For the text-containing cell, return its midpoint in [x, y] coordinate format. 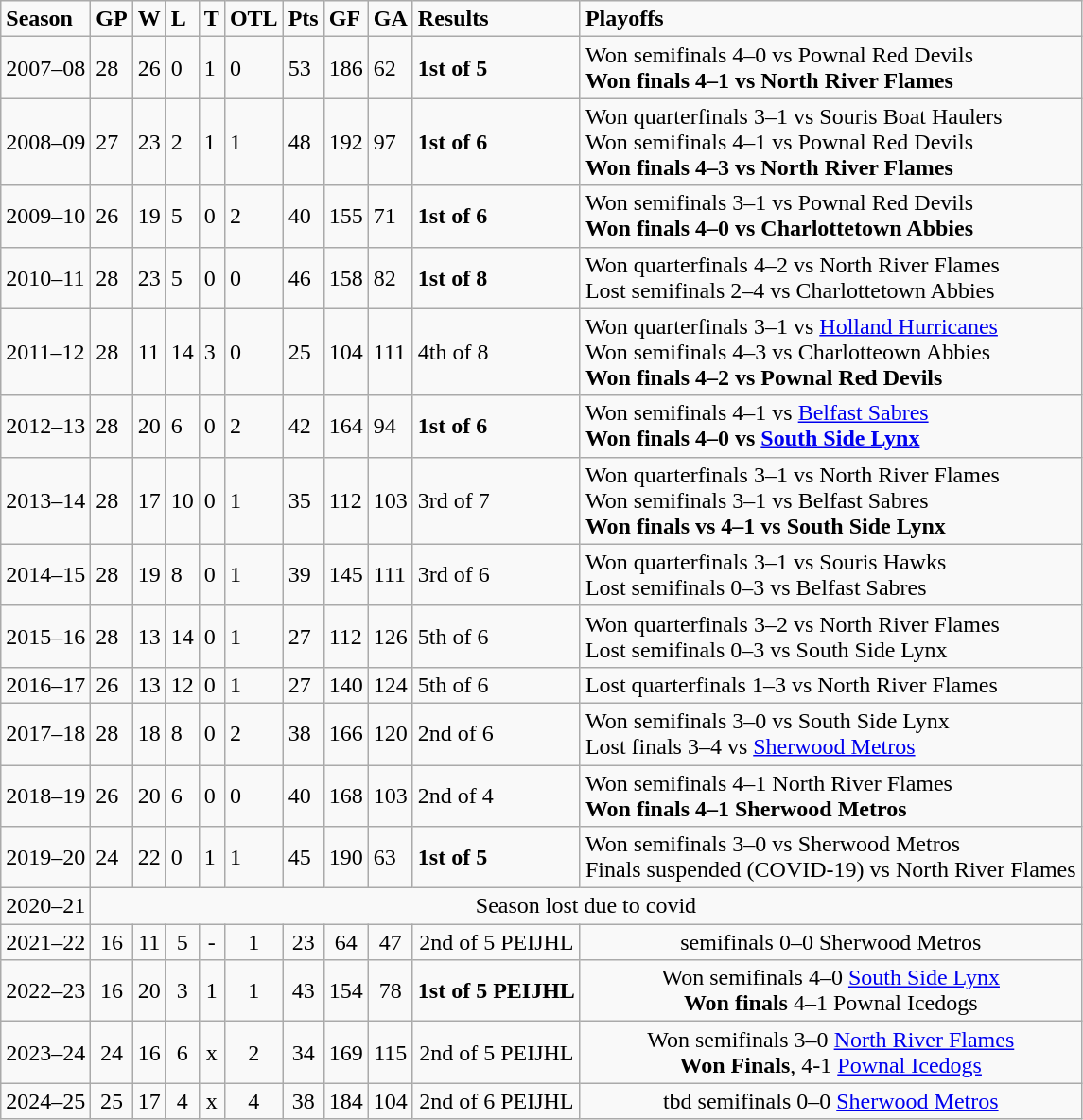
Won semifinals 3–1 vs Pownal Red DevilsWon finals 4–0 vs Charlottetown Abbies [830, 216]
2023–24 [45, 1052]
3rd of 7 [496, 500]
155 [346, 216]
T [212, 19]
Won semifinals 4–0 South Side LynxWon finals 4–1 Pownal Icedogs [830, 991]
Won quarterfinals 3–1 vs North River FlamesWon semifinals 3–1 vs Belfast SabresWon finals vs 4–1 vs South Side Lynx [830, 500]
115 [390, 1052]
tbd semifinals 0–0 Sherwood Metros [830, 1101]
64 [346, 942]
145 [346, 575]
22 [149, 857]
2012–13 [45, 426]
2007–08 [45, 68]
2022–23 [45, 991]
GP [112, 19]
10 [182, 500]
154 [346, 991]
42 [303, 426]
W [149, 19]
2nd of 6 PEIJHL [496, 1101]
OTL [253, 19]
63 [390, 857]
39 [303, 575]
GA [390, 19]
18 [149, 734]
126 [390, 636]
192 [346, 142]
2020–21 [45, 906]
Lost quarterfinals 1–3 vs North River Flames [830, 685]
Won quarterfinals 4–2 vs North River FlamesLost semifinals 2–4 vs Charlottetown Abbies [830, 278]
82 [390, 278]
166 [346, 734]
124 [390, 685]
2018–19 [45, 795]
35 [303, 500]
169 [346, 1052]
2021–22 [45, 942]
Season lost due to covid [586, 906]
43 [303, 991]
Pts [303, 19]
L [182, 19]
47 [390, 942]
2nd of 4 [496, 795]
Results [496, 19]
3rd of 6 [496, 575]
97 [390, 142]
71 [390, 216]
Won quarterfinals 3–2 vs North River FlamesLost semifinals 0–3 vs South Side Lynx [830, 636]
186 [346, 68]
2019–20 [45, 857]
78 [390, 991]
164 [346, 426]
2009–10 [45, 216]
140 [346, 685]
12 [182, 685]
46 [303, 278]
2015–16 [45, 636]
34 [303, 1052]
Won quarterfinals 3–1 vs Holland HurricanesWon semifinals 4–3 vs Charlotteown AbbiesWon finals 4–2 vs Pownal Red Devils [830, 352]
Won semifinals 4–1 North River FlamesWon finals 4–1 Sherwood Metros [830, 795]
2008–09 [45, 142]
Season [45, 19]
- [212, 942]
GF [346, 19]
Won quarterfinals 3–1 vs Souris HawksLost semifinals 0–3 vs Belfast Sabres [830, 575]
Playoffs [830, 19]
2nd of 6 [496, 734]
Won semifinals 4–0 vs Pownal Red DevilsWon finals 4–1 vs North River Flames [830, 68]
4th of 8 [496, 352]
53 [303, 68]
45 [303, 857]
1st of 5 PEIJHL [496, 991]
2010–11 [45, 278]
1st of 8 [496, 278]
2016–17 [45, 685]
62 [390, 68]
2017–18 [45, 734]
2024–25 [45, 1101]
48 [303, 142]
168 [346, 795]
2013–14 [45, 500]
2014–15 [45, 575]
Won semifinals 4–1 vs Belfast SabresWon finals 4–0 vs South Side Lynx [830, 426]
190 [346, 857]
Won semifinals 3–0 vs Sherwood MetrosFinals suspended (COVID-19) vs North River Flames [830, 857]
120 [390, 734]
semifinals 0–0 Sherwood Metros [830, 942]
Won semifinals 3–0 vs South Side LynxLost finals 3–4 vs Sherwood Metros [830, 734]
94 [390, 426]
Won quarterfinals 3–1 vs Souris Boat HaulersWon semifinals 4–1 vs Pownal Red DevilsWon finals 4–3 vs North River Flames [830, 142]
Won semifinals 3–0 North River FlamesWon Finals, 4-1 Pownal Icedogs [830, 1052]
184 [346, 1101]
158 [346, 278]
2011–12 [45, 352]
